Provide the (x, y) coordinate of the cell's center where the given text is located.  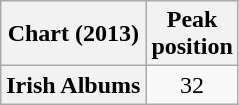
32 (192, 85)
Chart (2013) (74, 34)
Peakposition (192, 34)
Irish Albums (74, 85)
